Determine the (x, y) coordinate at the center of the cell enclosing the given text.  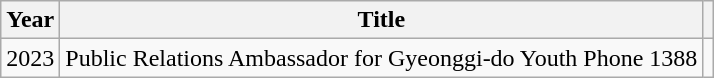
Public Relations Ambassador for Gyeonggi-do Youth Phone 1388 (382, 58)
2023 (30, 58)
Year (30, 20)
Title (382, 20)
